Return (x, y) of the center of cell containing provided text 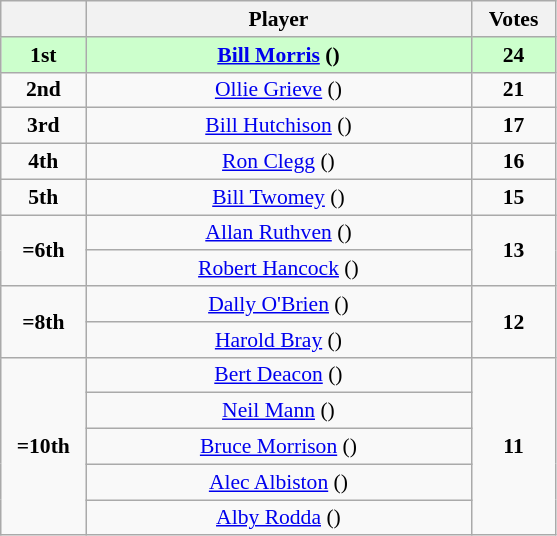
Ollie Grieve () (278, 90)
2nd (44, 90)
5th (44, 197)
Bill Twomey () (278, 197)
17 (514, 126)
4th (44, 162)
=8th (44, 322)
Harold Bray () (278, 340)
Ron Clegg () (278, 162)
Player (278, 19)
1st (44, 55)
Allan Ruthven () (278, 233)
3rd (44, 126)
Dally O'Brien () (278, 304)
=6th (44, 250)
15 (514, 197)
16 (514, 162)
Votes (514, 19)
Bill Hutchison () (278, 126)
24 (514, 55)
Bruce Morrison () (278, 447)
Robert Hancock () (278, 269)
Alec Albiston () (278, 482)
Neil Mann () (278, 411)
12 (514, 322)
Bert Deacon () (278, 375)
=10th (44, 446)
13 (514, 250)
11 (514, 446)
Alby Rodda () (278, 518)
21 (514, 90)
Bill Morris () (278, 55)
